Locate the cell with the specified text and output its (x, y) center coordinate. 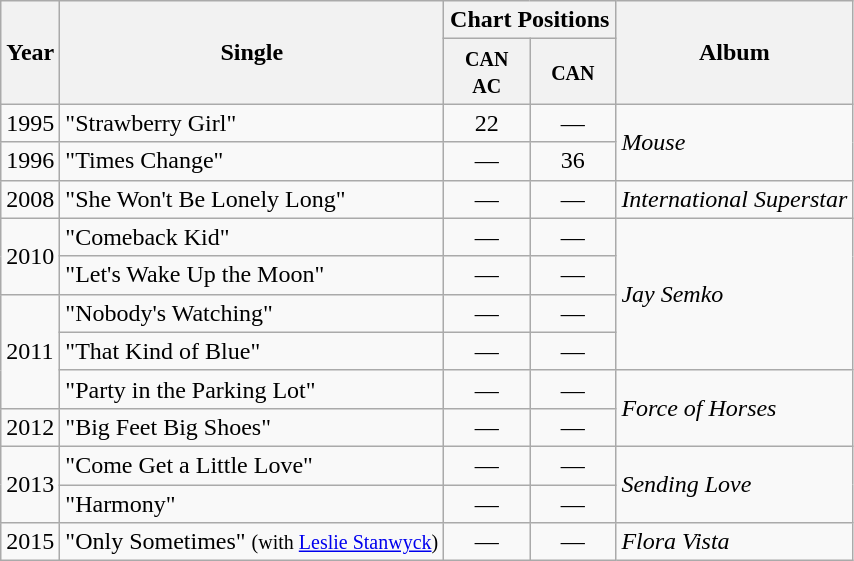
"Let's Wake Up the Moon" (252, 275)
36 (573, 161)
Jay Semko (734, 294)
Year (30, 52)
Mouse (734, 142)
Flora Vista (734, 542)
Chart Positions (530, 20)
"Party in the Parking Lot" (252, 389)
"That Kind of Blue" (252, 351)
Album (734, 52)
CAN (573, 72)
"Times Change" (252, 161)
"Harmony" (252, 503)
"Come Get a Little Love" (252, 465)
2012 (30, 427)
Sending Love (734, 484)
"Big Feet Big Shoes" (252, 427)
2015 (30, 542)
Force of Horses (734, 408)
Single (252, 52)
2008 (30, 199)
"She Won't Be Lonely Long" (252, 199)
2013 (30, 484)
International Superstar (734, 199)
2010 (30, 256)
"Comeback Kid" (252, 237)
"Only Sometimes" (with Leslie Stanwyck) (252, 542)
"Strawberry Girl" (252, 123)
CAN AC (487, 72)
1996 (30, 161)
22 (487, 123)
1995 (30, 123)
2011 (30, 351)
"Nobody's Watching" (252, 313)
